Capture the cell that displays the provided text and extract its (X, Y) central coordinate. 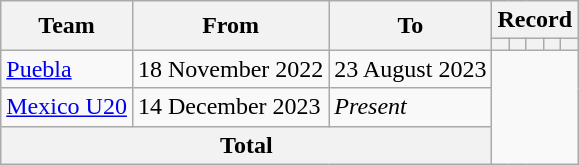
Record (535, 20)
23 August 2023 (410, 69)
Team (67, 26)
14 December 2023 (230, 107)
Mexico U20 (67, 107)
From (230, 26)
Total (246, 145)
18 November 2022 (230, 69)
Puebla (67, 69)
To (410, 26)
Present (410, 107)
